Identify which cell holds the provided text, then report its (X, Y) central coordinate. 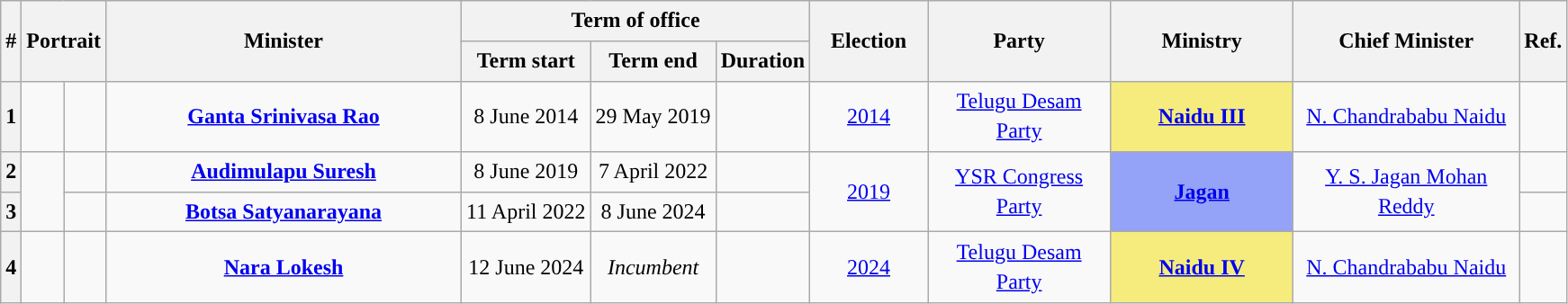
Portrait (64, 41)
Audimulapu Suresh (283, 171)
Nara Lokesh (283, 267)
11 April 2022 (527, 212)
Party (1019, 41)
2019 (870, 191)
Jagan (1203, 191)
8 June 2024 (653, 212)
8 June 2014 (527, 116)
Ref. (1543, 41)
4 (11, 267)
2 (11, 171)
Term end (653, 61)
Y. S. Jagan Mohan Reddy (1406, 191)
Ganta Srinivasa Rao (283, 116)
3 (11, 212)
YSR Congress Party (1019, 191)
29 May 2019 (653, 116)
Ministry (1203, 41)
Term of office (635, 22)
Naidu IV (1203, 267)
Duration (762, 61)
12 June 2024 (527, 267)
1 (11, 116)
2024 (870, 267)
Incumbent (653, 267)
2014 (870, 116)
7 April 2022 (653, 171)
Chief Minister (1406, 41)
Term start (527, 61)
# (11, 41)
Minister (283, 41)
Botsa Satyanarayana (283, 212)
8 June 2019 (527, 171)
Naidu III (1203, 116)
Election (870, 41)
